Search for the cell housing the specified text and yield its [x, y] center coordinate. 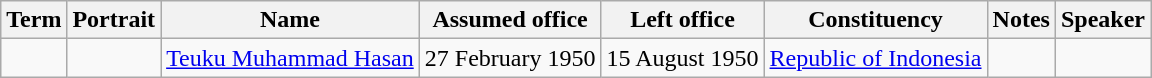
Speaker [1102, 20]
27 February 1950 [510, 58]
Teuku Muhammad Hasan [290, 58]
Name [290, 20]
Constituency [876, 20]
Notes [1021, 20]
Republic of Indonesia [876, 58]
Left office [682, 20]
Assumed office [510, 20]
Portrait [114, 20]
15 August 1950 [682, 58]
Term [34, 20]
